Determine the [X, Y] coordinate at the center of the cell enclosing the given text.  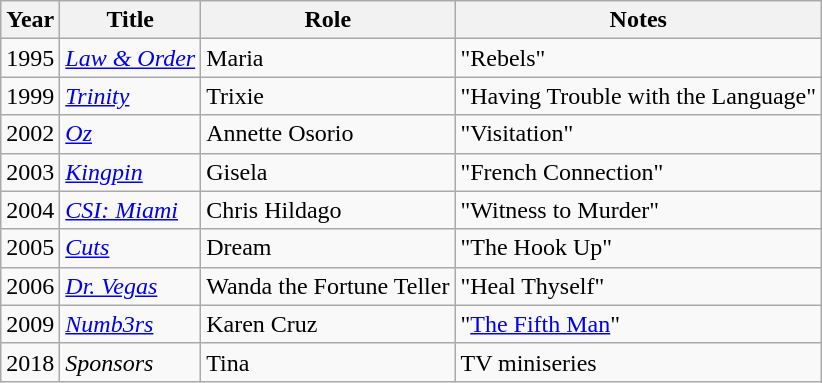
2005 [30, 248]
2006 [30, 286]
Dr. Vegas [130, 286]
Sponsors [130, 362]
2009 [30, 324]
2018 [30, 362]
Wanda the Fortune Teller [328, 286]
Maria [328, 58]
"The Hook Up" [638, 248]
Gisela [328, 172]
"Witness to Murder" [638, 210]
Annette Osorio [328, 134]
Trinity [130, 96]
Year [30, 20]
Karen Cruz [328, 324]
Cuts [130, 248]
2003 [30, 172]
Oz [130, 134]
Numb3rs [130, 324]
2004 [30, 210]
"Heal Thyself" [638, 286]
1999 [30, 96]
"French Connection" [638, 172]
Dream [328, 248]
Notes [638, 20]
TV miniseries [638, 362]
Tina [328, 362]
"The Fifth Man" [638, 324]
"Rebels" [638, 58]
Title [130, 20]
Kingpin [130, 172]
Trixie [328, 96]
"Visitation" [638, 134]
Law & Order [130, 58]
2002 [30, 134]
Chris Hildago [328, 210]
"Having Trouble with the Language" [638, 96]
1995 [30, 58]
Role [328, 20]
CSI: Miami [130, 210]
